Extract the [x, y] coordinate from the center of the cell holding the provided text.  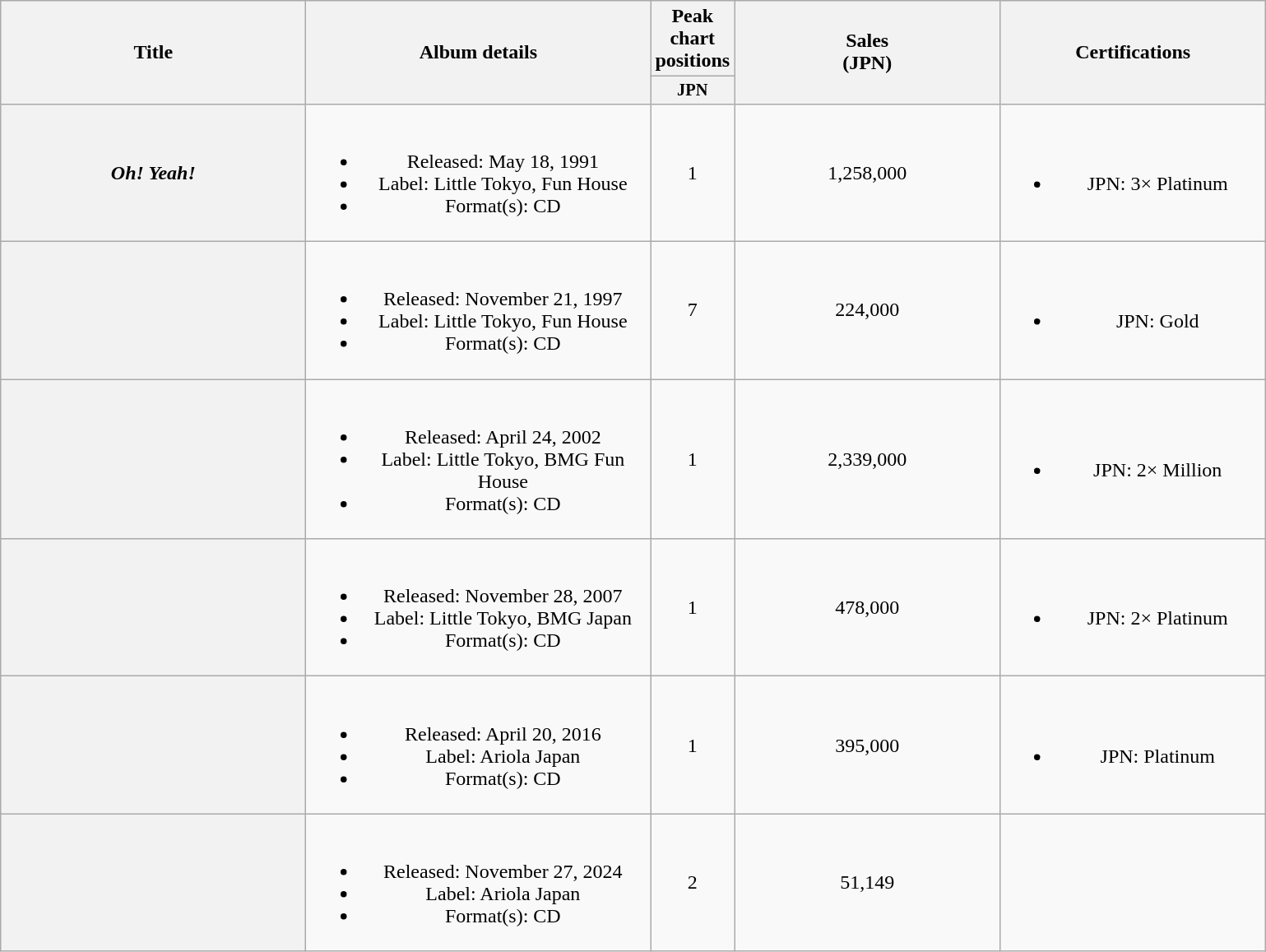
JPN: Platinum [1134, 745]
Released: November 27, 2024Label: Ariola JapanFormat(s): CD [479, 882]
2 [693, 882]
Peak chart positions [693, 39]
51,149 [867, 882]
2,339,000 [867, 459]
224,000 [867, 311]
Released: November 21, 1997Label: Little Tokyo, Fun HouseFormat(s): CD [479, 311]
Sales(JPN) [867, 53]
JPN: Gold [1134, 311]
478,000 [867, 607]
Album details [479, 53]
JPN [693, 91]
Released: May 18, 1991Label: Little Tokyo, Fun HouseFormat(s): CD [479, 173]
JPN: 3× Platinum [1134, 173]
Oh! Yeah! [153, 173]
Released: April 20, 2016Label: Ariola JapanFormat(s): CD [479, 745]
Released: April 24, 2002Label: Little Tokyo, BMG Fun HouseFormat(s): CD [479, 459]
395,000 [867, 745]
Title [153, 53]
7 [693, 311]
JPN: 2× Platinum [1134, 607]
Released: November 28, 2007Label: Little Tokyo, BMG JapanFormat(s): CD [479, 607]
Certifications [1134, 53]
1,258,000 [867, 173]
JPN: 2× Million [1134, 459]
